Identify which cell holds the provided text, then report its [X, Y] central coordinate. 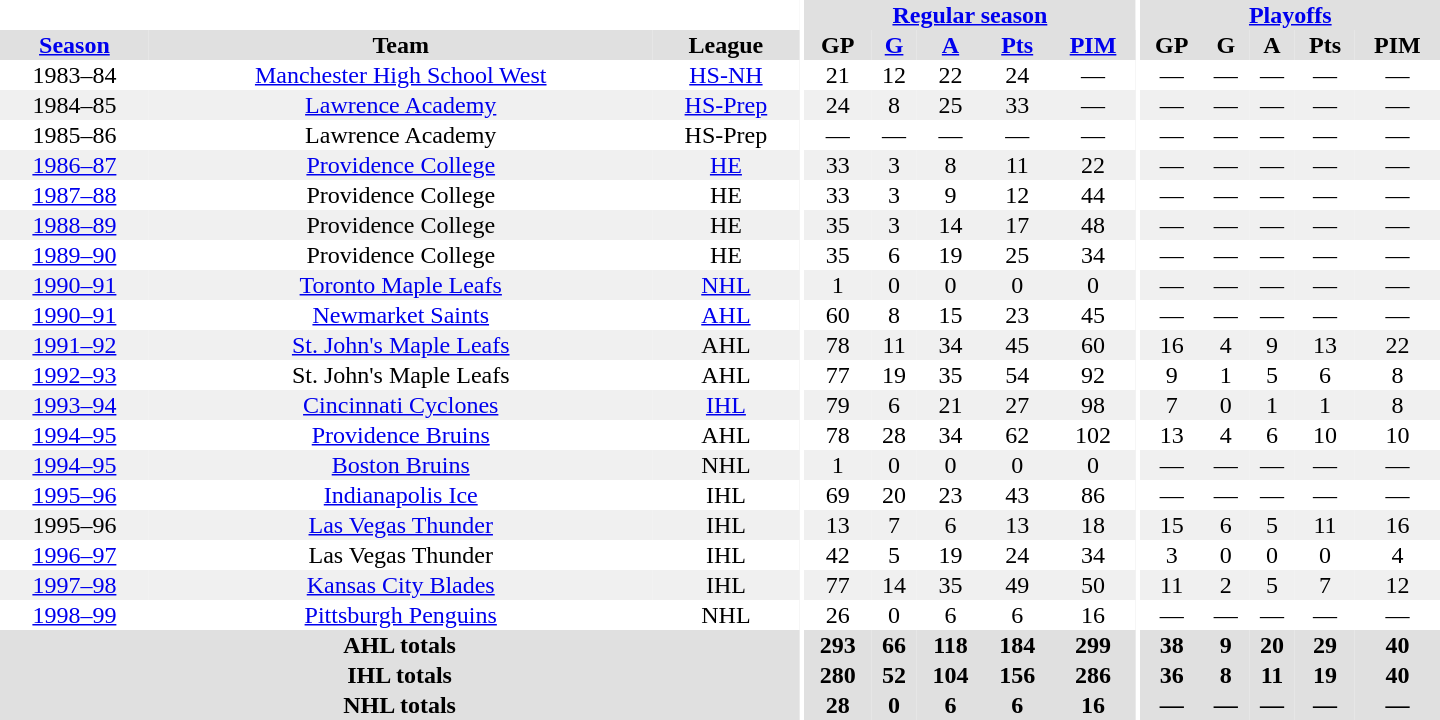
92 [1094, 375]
Newmarket Saints [401, 315]
293 [838, 645]
86 [1094, 495]
62 [1018, 435]
1987–88 [74, 195]
2 [1226, 585]
1991–92 [74, 345]
Kansas City Blades [401, 585]
HS-NH [726, 75]
Team [401, 45]
League [726, 45]
43 [1018, 495]
98 [1094, 405]
Boston Bruins [401, 465]
NHL totals [400, 705]
1989–90 [74, 255]
66 [894, 645]
79 [838, 405]
69 [838, 495]
1998–99 [74, 615]
17 [1018, 225]
Cincinnati Cyclones [401, 405]
Regular season [970, 15]
29 [1325, 645]
18 [1094, 525]
38 [1172, 645]
Playoffs [1290, 15]
1993–94 [74, 405]
299 [1094, 645]
52 [894, 675]
286 [1094, 675]
Season [74, 45]
27 [1018, 405]
1985–86 [74, 135]
104 [950, 675]
1997–98 [74, 585]
IHL totals [400, 675]
44 [1094, 195]
118 [950, 645]
50 [1094, 585]
1986–87 [74, 165]
36 [1172, 675]
1983–84 [74, 75]
280 [838, 675]
Manchester High School West [401, 75]
Toronto Maple Leafs [401, 285]
1984–85 [74, 105]
Pittsburgh Penguins [401, 615]
Indianapolis Ice [401, 495]
156 [1018, 675]
1988–89 [74, 225]
Providence Bruins [401, 435]
49 [1018, 585]
1996–97 [74, 555]
102 [1094, 435]
26 [838, 615]
AHL totals [400, 645]
1992–93 [74, 375]
184 [1018, 645]
42 [838, 555]
54 [1018, 375]
48 [1094, 225]
